Determine the [x, y] coordinate at the center of the cell enclosing the given text.  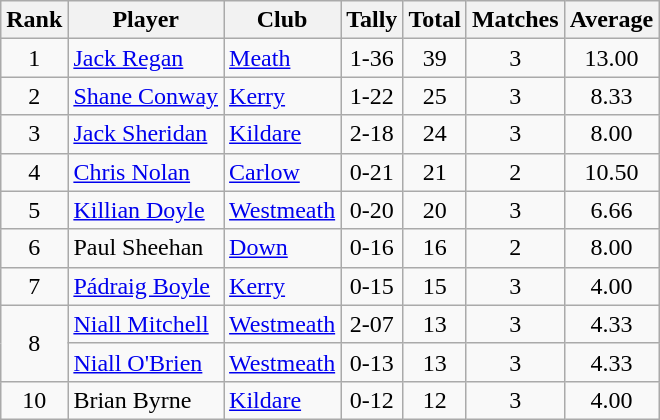
16 [435, 248]
Chris Nolan [146, 172]
Rank [34, 20]
0-13 [372, 362]
1 [34, 58]
Down [282, 248]
Pádraig Boyle [146, 286]
Niall Mitchell [146, 324]
Tally [372, 20]
1-36 [372, 58]
6 [34, 248]
15 [435, 286]
Jack Sheridan [146, 134]
8 [34, 343]
0-21 [372, 172]
Killian Doyle [146, 210]
25 [435, 96]
2-18 [372, 134]
Club [282, 20]
24 [435, 134]
13.00 [612, 58]
5 [34, 210]
6.66 [612, 210]
Carlow [282, 172]
0-12 [372, 400]
12 [435, 400]
Total [435, 20]
Brian Byrne [146, 400]
10.50 [612, 172]
20 [435, 210]
0-16 [372, 248]
0-15 [372, 286]
Average [612, 20]
10 [34, 400]
Meath [282, 58]
2-07 [372, 324]
1-22 [372, 96]
7 [34, 286]
Shane Conway [146, 96]
Paul Sheehan [146, 248]
Matches [515, 20]
21 [435, 172]
Niall O'Brien [146, 362]
4 [34, 172]
0-20 [372, 210]
39 [435, 58]
8.33 [612, 96]
Player [146, 20]
Jack Regan [146, 58]
